Extract the [X, Y] coordinate from the center of the cell holding the provided text.  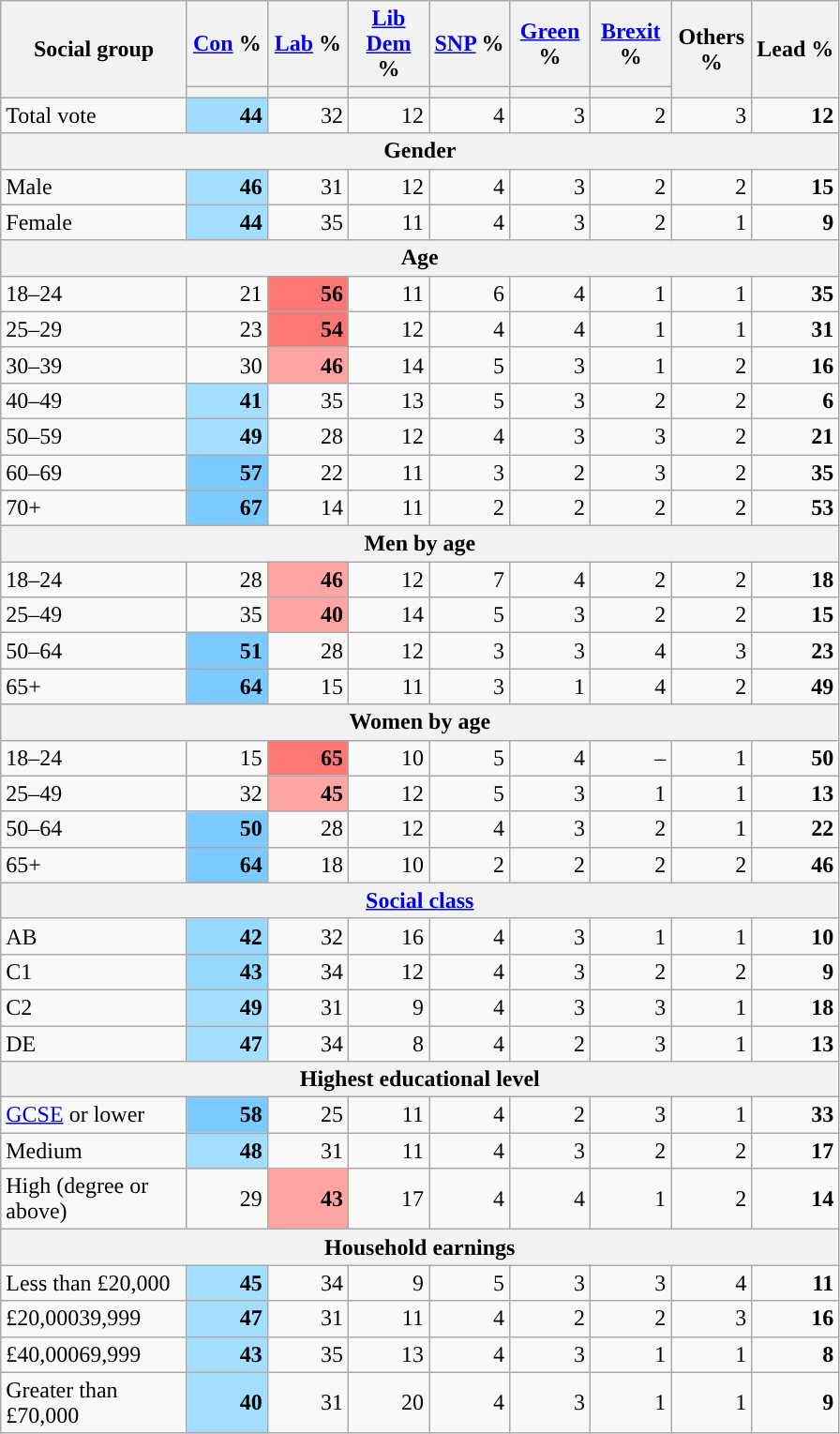
Lab % [307, 44]
40–49 [94, 400]
67 [227, 508]
51 [227, 651]
Green % [550, 44]
£40,00069,999 [94, 1354]
C2 [94, 1007]
25–29 [94, 329]
60–69 [94, 472]
Age [420, 258]
C1 [94, 972]
High (degree or above) [94, 1199]
65 [307, 758]
Lib Dem % [388, 44]
Less than £20,000 [94, 1283]
Total vote [94, 115]
33 [795, 1115]
Greater than £70,000 [94, 1403]
Con % [227, 44]
7 [470, 580]
Social group [94, 49]
SNP % [470, 44]
53 [795, 508]
29 [227, 1199]
AB [94, 936]
70+ [94, 508]
DE [94, 1044]
GCSE or lower [94, 1115]
Household earnings [420, 1247]
30–39 [94, 365]
58 [227, 1115]
Social class [420, 900]
Highest educational level [420, 1079]
– [631, 758]
Men by age [420, 544]
Brexit % [631, 44]
41 [227, 400]
£20,00039,999 [94, 1319]
30 [227, 365]
56 [307, 294]
25 [307, 1115]
Others % [712, 49]
Women by age [420, 722]
Medium [94, 1151]
42 [227, 936]
Lead % [795, 49]
54 [307, 329]
48 [227, 1151]
Male [94, 187]
57 [227, 472]
Gender [420, 151]
20 [388, 1403]
Female [94, 222]
50–59 [94, 436]
